Determine the (X, Y) coordinate at the center of the cell enclosing the given text.  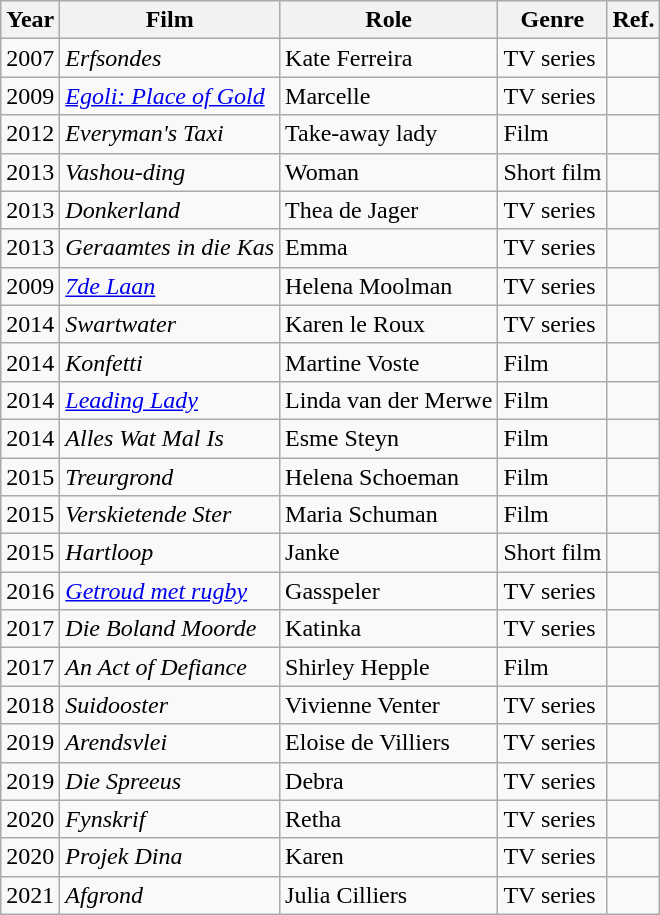
Afgrond (170, 895)
Janke (389, 553)
Treurgrond (170, 477)
Julia Cilliers (389, 895)
Everyman's Taxi (170, 134)
Shirley Hepple (389, 667)
Alles Wat Mal Is (170, 438)
Geraamtes in die Kas (170, 248)
Karen (389, 857)
Year (30, 20)
Thea de Jager (389, 210)
Role (389, 20)
Ref. (634, 20)
Maria Schuman (389, 515)
Take-away lady (389, 134)
Gasspeler (389, 591)
Die Boland Moorde (170, 629)
7de Laan (170, 286)
2012 (30, 134)
Arendsvlei (170, 743)
Suidooster (170, 705)
Eloise de Villiers (389, 743)
Woman (389, 172)
Vivienne Venter (389, 705)
Helena Schoeman (389, 477)
Vashou-ding (170, 172)
2021 (30, 895)
Martine Voste (389, 362)
Egoli: Place of Gold (170, 96)
Hartloop (170, 553)
Swartwater (170, 324)
Genre (552, 20)
Katinka (389, 629)
2007 (30, 58)
Retha (389, 819)
2016 (30, 591)
Getroud met rugby (170, 591)
Kate Ferreira (389, 58)
Esme Steyn (389, 438)
Konfetti (170, 362)
2018 (30, 705)
Helena Moolman (389, 286)
Donkerland (170, 210)
Emma (389, 248)
An Act of Defiance (170, 667)
Fynskrif (170, 819)
Debra (389, 781)
Erfsondes (170, 58)
Die Spreeus (170, 781)
Verskietende Ster (170, 515)
Projek Dina (170, 857)
Marcelle (389, 96)
Leading Lady (170, 400)
Karen le Roux (389, 324)
Linda van der Merwe (389, 400)
